Output the (X, Y) coordinate of the center of the cell containing the given text.  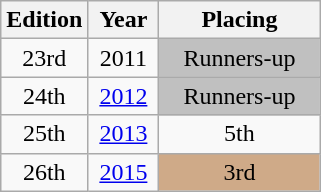
23rd (44, 58)
Placing (240, 20)
24th (44, 96)
2015 (124, 172)
3rd (240, 172)
2012 (124, 96)
26th (44, 172)
25th (44, 134)
Year (124, 20)
5th (240, 134)
2013 (124, 134)
Edition (44, 20)
2011 (124, 58)
